Determine the (X, Y) coordinate at the center of the cell enclosing the given text.  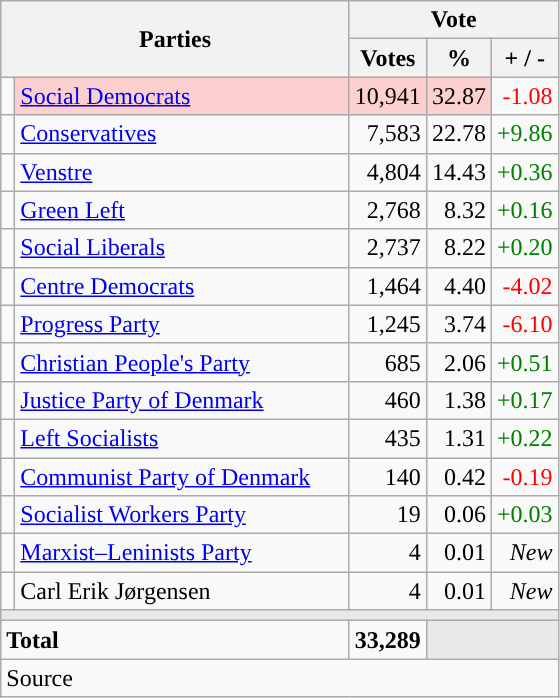
Vote (454, 20)
1.31 (458, 438)
Left Socialists (182, 438)
+9.86 (524, 134)
3.74 (458, 324)
0.06 (458, 515)
2,768 (388, 210)
% (458, 58)
7,583 (388, 134)
2.06 (458, 362)
Christian People's Party (182, 362)
Socialist Workers Party (182, 515)
+0.51 (524, 362)
Parties (176, 39)
+0.22 (524, 438)
8.22 (458, 248)
19 (388, 515)
33,289 (388, 640)
+0.03 (524, 515)
Conservatives (182, 134)
Social Democrats (182, 96)
+0.17 (524, 400)
460 (388, 400)
-4.02 (524, 286)
140 (388, 477)
Social Liberals (182, 248)
1,464 (388, 286)
+0.36 (524, 172)
10,941 (388, 96)
Carl Erik Jørgensen (182, 591)
Votes (388, 58)
+0.20 (524, 248)
Marxist–Leninists Party (182, 553)
2,737 (388, 248)
-6.10 (524, 324)
Total (176, 640)
-0.19 (524, 477)
Source (280, 678)
Venstre (182, 172)
0.42 (458, 477)
22.78 (458, 134)
685 (388, 362)
+ / - (524, 58)
32.87 (458, 96)
Justice Party of Denmark (182, 400)
8.32 (458, 210)
Progress Party (182, 324)
-1.08 (524, 96)
+0.16 (524, 210)
14.43 (458, 172)
Green Left (182, 210)
1.38 (458, 400)
435 (388, 438)
Communist Party of Denmark (182, 477)
Centre Democrats (182, 286)
4.40 (458, 286)
4,804 (388, 172)
1,245 (388, 324)
